Capture the cell that displays the provided text and extract its (X, Y) central coordinate. 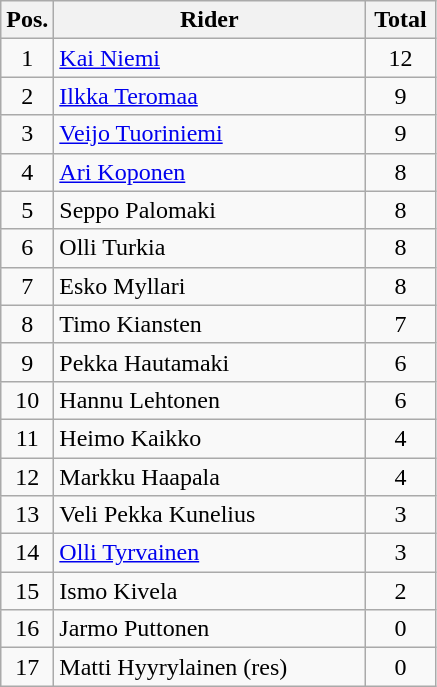
10 (28, 400)
13 (28, 515)
Timo Kiansten (210, 324)
Esko Myllari (210, 286)
Ismo Kivela (210, 591)
11 (28, 438)
Total (400, 20)
14 (28, 553)
1 (28, 58)
Ilkka Teromaa (210, 96)
Kai Niemi (210, 58)
Veijo Tuoriniemi (210, 134)
Markku Haapala (210, 477)
Matti Hyyrylainen (res) (210, 667)
Seppo Palomaki (210, 210)
15 (28, 591)
Veli Pekka Kunelius (210, 515)
Olli Turkia (210, 248)
Olli Tyrvainen (210, 553)
5 (28, 210)
Pos. (28, 20)
Heimo Kaikko (210, 438)
17 (28, 667)
Ari Koponen (210, 172)
Pekka Hautamaki (210, 362)
Rider (210, 20)
Jarmo Puttonen (210, 629)
Hannu Lehtonen (210, 400)
16 (28, 629)
